Identify which cell holds the provided text, then report its [X, Y] central coordinate. 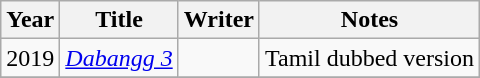
Tamil dubbed version [369, 58]
Writer [218, 20]
Notes [369, 20]
Dabangg 3 [119, 58]
Title [119, 20]
Year [30, 20]
2019 [30, 58]
